Pinpoint the cell where the given text exists, returning its (x, y) midpoint coordinate. 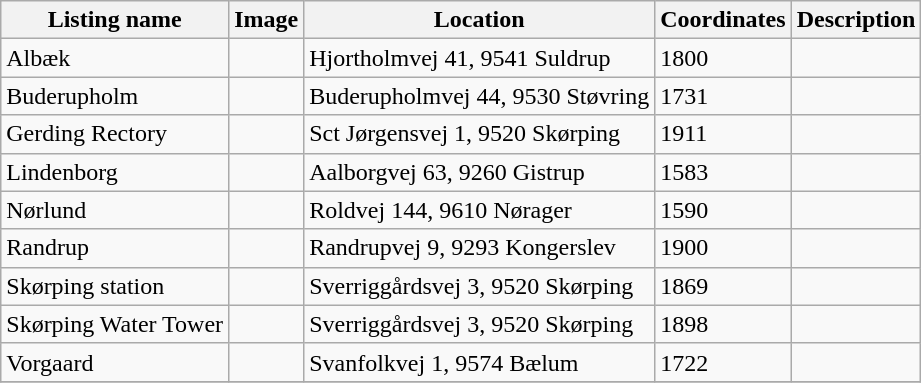
1800 (723, 58)
Vorgaard (115, 362)
Skørping Water Tower (115, 324)
1731 (723, 96)
1900 (723, 248)
Description (856, 20)
1583 (723, 172)
Aalborgvej 63, 9260 Gistrup (480, 172)
Svanfolkvej 1, 9574 Bælum (480, 362)
Listing name (115, 20)
Buderupholmvej 44, 9530 Støvring (480, 96)
Gerding Rectory (115, 134)
Albæk (115, 58)
Coordinates (723, 20)
Roldvej 144, 9610 Nørager (480, 210)
Randrupvej 9, 9293 Kongerslev (480, 248)
Nørlund (115, 210)
Sct Jørgensvej 1, 9520 Skørping (480, 134)
Lindenborg (115, 172)
1898 (723, 324)
1590 (723, 210)
1869 (723, 286)
Randrup (115, 248)
1722 (723, 362)
Image (266, 20)
Location (480, 20)
Skørping station (115, 286)
Buderupholm (115, 96)
1911 (723, 134)
Hjortholmvej 41, 9541 Suldrup (480, 58)
